Provide the [X, Y] coordinate of the cell's center where the given text is located.  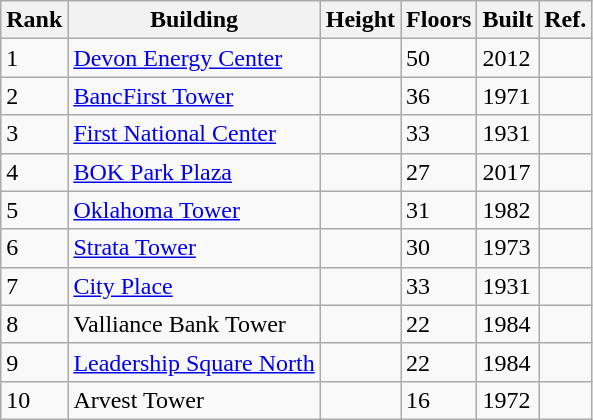
10 [34, 400]
2012 [508, 58]
31 [439, 210]
Ref. [566, 20]
1 [34, 58]
Valliance Bank Tower [194, 324]
Built [508, 20]
8 [34, 324]
4 [34, 172]
First National Center [194, 134]
50 [439, 58]
9 [34, 362]
1973 [508, 248]
2017 [508, 172]
36 [439, 96]
1972 [508, 400]
Oklahoma Tower [194, 210]
30 [439, 248]
16 [439, 400]
5 [34, 210]
Building [194, 20]
Strata Tower [194, 248]
1971 [508, 96]
BancFirst Tower [194, 96]
6 [34, 248]
Arvest Tower [194, 400]
Devon Energy Center [194, 58]
1982 [508, 210]
City Place [194, 286]
2 [34, 96]
Rank [34, 20]
BOK Park Plaza [194, 172]
Floors [439, 20]
3 [34, 134]
Leadership Square North [194, 362]
Height [360, 20]
7 [34, 286]
27 [439, 172]
